Scan for the cell matching the given text and deliver its (x, y) coordinate at center. 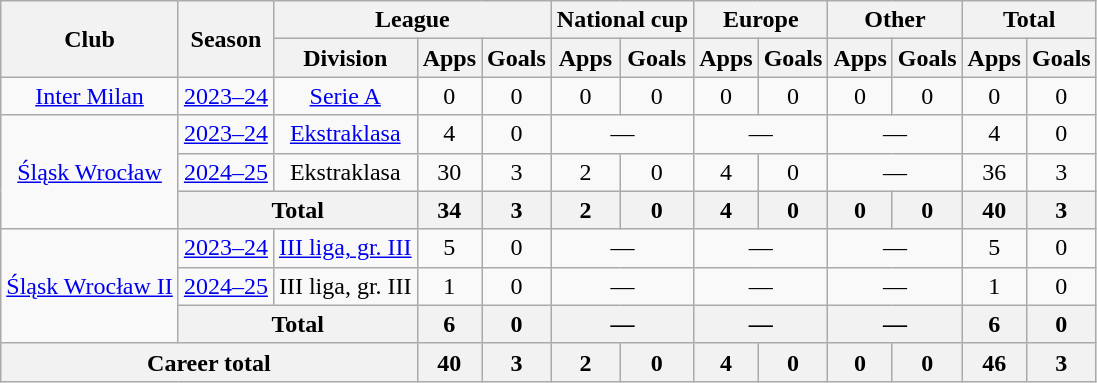
National cup (622, 20)
Club (90, 39)
46 (994, 362)
Other (895, 20)
League (412, 20)
Śląsk Wrocław (90, 172)
30 (449, 172)
Inter Milan (90, 96)
Season (226, 39)
Career total (209, 362)
Śląsk Wrocław II (90, 286)
34 (449, 210)
Europe (761, 20)
Serie A (345, 96)
Division (345, 58)
36 (994, 172)
